Identify which cell holds the provided text, then report its (x, y) central coordinate. 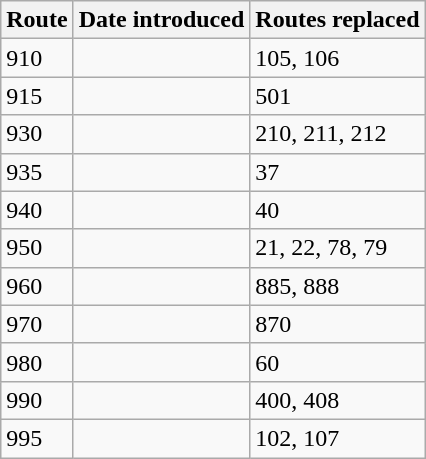
210, 211, 212 (338, 134)
940 (37, 210)
930 (37, 134)
102, 107 (338, 438)
Date introduced (162, 20)
400, 408 (338, 400)
Routes replaced (338, 20)
950 (37, 248)
21, 22, 78, 79 (338, 248)
990 (37, 400)
910 (37, 58)
935 (37, 172)
Route (37, 20)
885, 888 (338, 286)
501 (338, 96)
870 (338, 324)
980 (37, 362)
40 (338, 210)
995 (37, 438)
60 (338, 362)
960 (37, 286)
970 (37, 324)
105, 106 (338, 58)
37 (338, 172)
915 (37, 96)
